Scan for the cell matching the given text and deliver its (X, Y) coordinate at center. 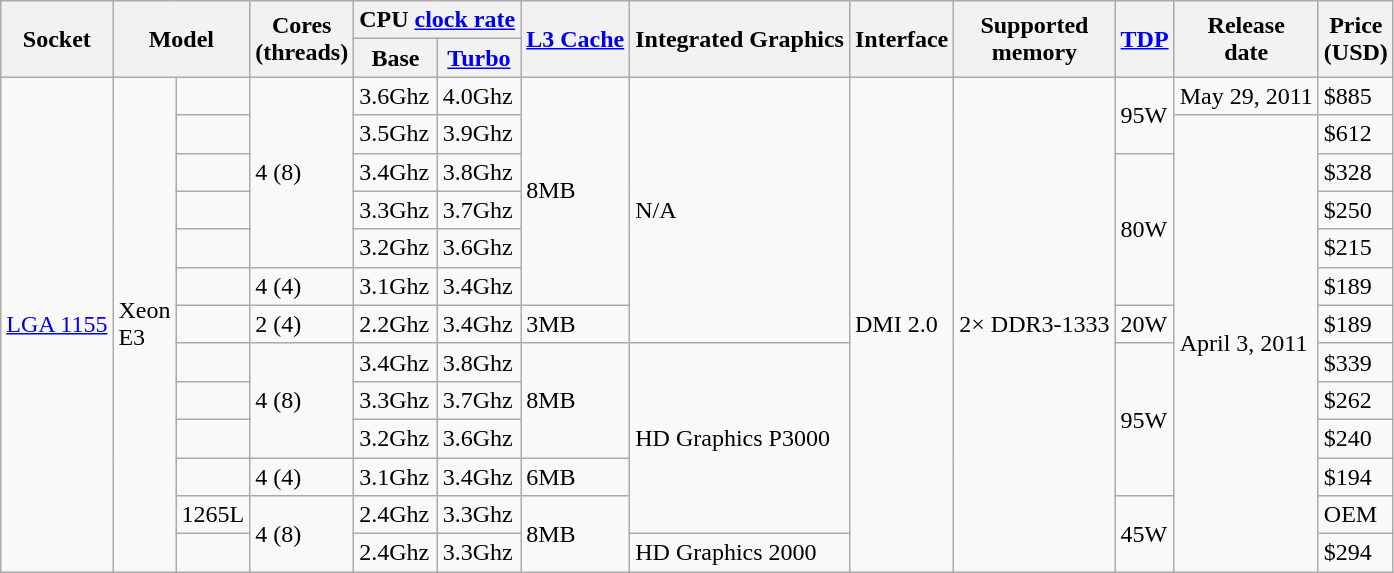
L3 Cache (576, 39)
$612 (1356, 134)
May 29, 2011 (1246, 96)
2 (4) (302, 324)
$215 (1356, 248)
HD Graphics 2000 (740, 553)
N/A (740, 210)
3.5Ghz (396, 134)
Turbo (479, 58)
Supportedmemory (1034, 39)
Interface (901, 39)
Cores(threads) (302, 39)
Socket (57, 39)
OEM (1356, 515)
$250 (1356, 210)
4.0Ghz (479, 96)
3MB (576, 324)
$240 (1356, 438)
TDP (1144, 39)
6MB (576, 477)
CPU clock rate (438, 20)
1265L (213, 515)
Integrated Graphics (740, 39)
Releasedate (1246, 39)
XeonE3 (144, 324)
Price(USD) (1356, 39)
Base (396, 58)
80W (1144, 229)
$294 (1356, 553)
LGA 1155 (57, 324)
2× DDR3-1333 (1034, 324)
20W (1144, 324)
$262 (1356, 400)
April 3, 2011 (1246, 344)
$194 (1356, 477)
2.2Ghz (396, 324)
3.9Ghz (479, 134)
HD Graphics P3000 (740, 438)
$328 (1356, 172)
$885 (1356, 96)
Model (182, 39)
45W (1144, 534)
$339 (1356, 362)
DMI 2.0 (901, 324)
